Determine the [X, Y] coordinate at the center of the cell enclosing the given text.  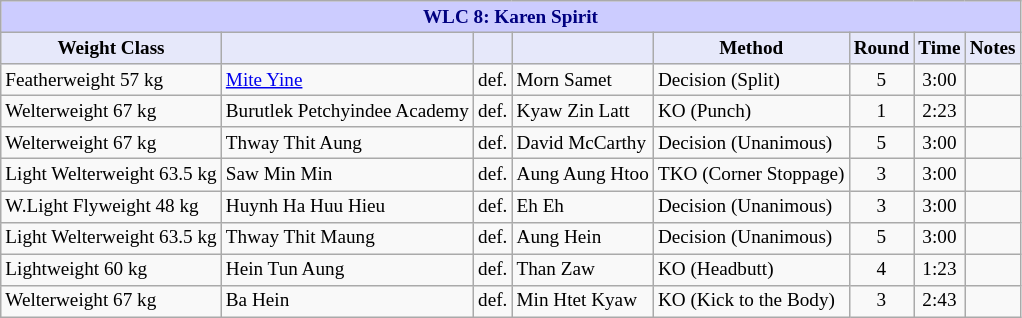
Round [882, 48]
Huynh Ha Huu Hieu [347, 206]
1 [882, 111]
Featherweight 57 kg [111, 80]
TKO (Corner Stoppage) [751, 175]
W.Light Flyweight 48 kg [111, 206]
Decision (Split) [751, 80]
Min Htet Kyaw [582, 301]
KO (Headbutt) [751, 270]
Time [940, 48]
KO (Kick to the Body) [751, 301]
2:23 [940, 111]
1:23 [940, 270]
Ba Hein [347, 301]
Morn Samet [582, 80]
Burutlek Petchyindee Academy [347, 111]
Mite Yine [347, 80]
Aung Hein [582, 238]
Aung Aung Htoo [582, 175]
4 [882, 270]
Lightweight 60 kg [111, 270]
Kyaw Zin Latt [582, 111]
WLC 8: Karen Spirit [510, 17]
Hein Tun Aung [347, 270]
KO (Punch) [751, 111]
Than Zaw [582, 270]
David McCarthy [582, 143]
Eh Eh [582, 206]
Method [751, 48]
Notes [992, 48]
Thway Thit Maung [347, 238]
Thway Thit Aung [347, 143]
2:43 [940, 301]
Weight Class [111, 48]
Saw Min Min [347, 175]
